Return [X, Y] of the center of cell containing provided text 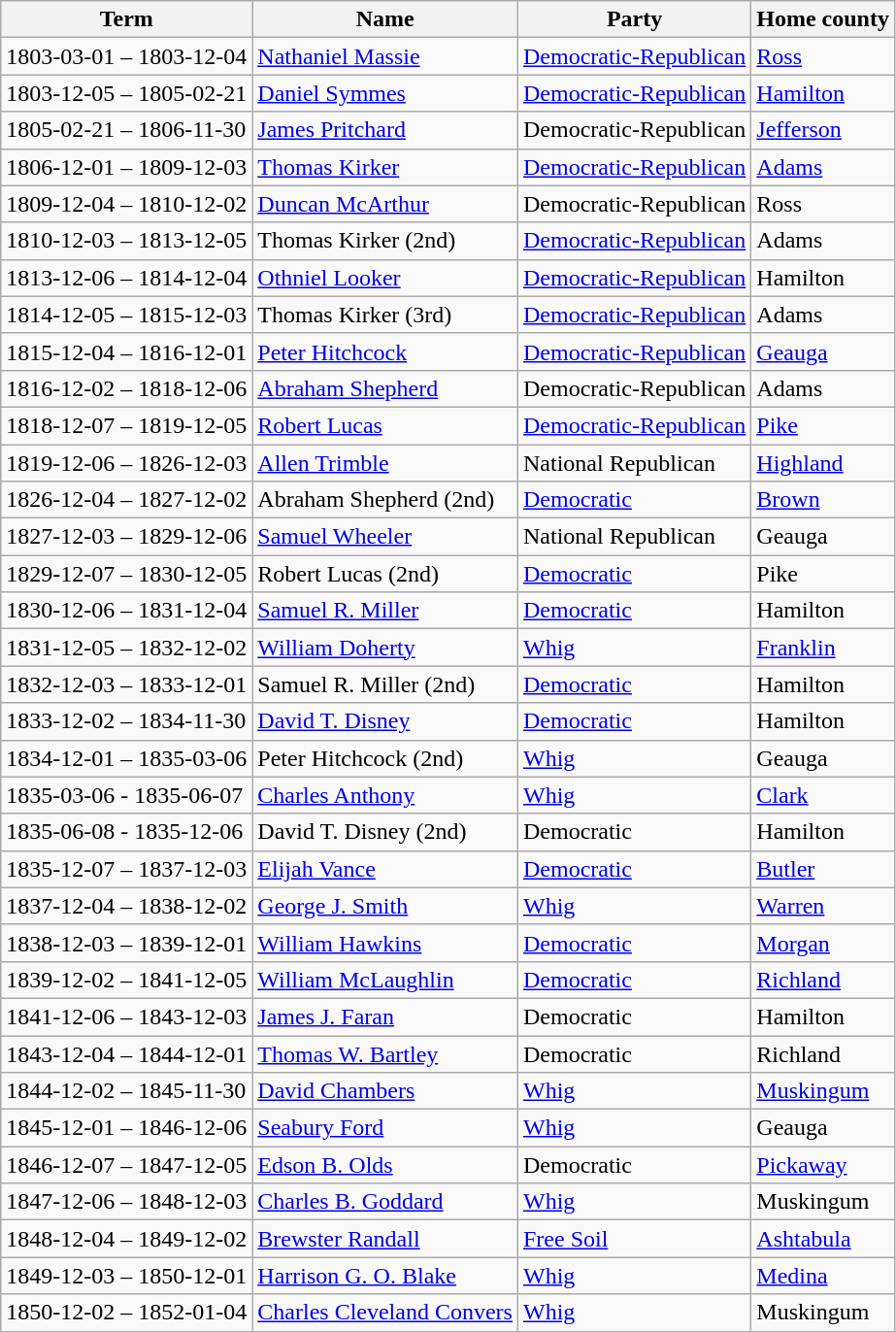
Name [385, 19]
1833-12-02 – 1834-11-30 [126, 721]
Duncan McArthur [385, 204]
Allen Trimble [385, 463]
Robert Lucas (2nd) [385, 574]
David T. Disney [385, 721]
William Doherty [385, 648]
1827-12-03 – 1829-12-06 [126, 537]
Morgan [823, 943]
1841-12-06 – 1843-12-03 [126, 1016]
1803-12-05 – 1805-02-21 [126, 93]
1806-12-01 – 1809-12-03 [126, 167]
1847-12-06 – 1848-12-03 [126, 1202]
Butler [823, 869]
1835-12-07 – 1837-12-03 [126, 869]
1813-12-06 – 1814-12-04 [126, 278]
George J. Smith [385, 906]
James Pritchard [385, 130]
Term [126, 19]
1846-12-07 – 1847-12-05 [126, 1165]
Seabury Ford [385, 1128]
1835-06-08 - 1835-12-06 [126, 832]
1829-12-07 – 1830-12-05 [126, 574]
1848-12-04 – 1849-12-02 [126, 1239]
1826-12-04 – 1827-12-02 [126, 500]
1850-12-02 – 1852-01-04 [126, 1313]
Jefferson [823, 130]
Brewster Randall [385, 1239]
1845-12-01 – 1846-12-06 [126, 1128]
1844-12-02 – 1845-11-30 [126, 1091]
Medina [823, 1276]
William Hawkins [385, 943]
Daniel Symmes [385, 93]
Clark [823, 795]
Thomas Kirker (3rd) [385, 315]
Thomas Kirker [385, 167]
Nathaniel Massie [385, 56]
1835-03-06 - 1835-06-07 [126, 795]
1830-12-06 – 1831-12-04 [126, 611]
1831-12-05 – 1832-12-02 [126, 648]
Samuel R. Miller [385, 611]
Peter Hitchcock [385, 351]
Harrison G. O. Blake [385, 1276]
1814-12-05 – 1815-12-03 [126, 315]
1819-12-06 – 1826-12-03 [126, 463]
Samuel Wheeler [385, 537]
Thomas W. Bartley [385, 1053]
1816-12-02 – 1818-12-06 [126, 388]
Charles Anthony [385, 795]
1803-03-01 – 1803-12-04 [126, 56]
Abraham Shepherd (2nd) [385, 500]
Home county [823, 19]
Abraham Shepherd [385, 388]
1810-12-03 – 1813-12-05 [126, 241]
1815-12-04 – 1816-12-01 [126, 351]
Elijah Vance [385, 869]
Highland [823, 463]
Charles B. Goddard [385, 1202]
Warren [823, 906]
1837-12-04 – 1838-12-02 [126, 906]
1838-12-03 – 1839-12-01 [126, 943]
Samuel R. Miller (2nd) [385, 684]
Ashtabula [823, 1239]
Charles Cleveland Convers [385, 1313]
1809-12-04 – 1810-12-02 [126, 204]
1818-12-07 – 1819-12-05 [126, 425]
1849-12-03 – 1850-12-01 [126, 1276]
Party [634, 19]
Othniel Looker [385, 278]
1832-12-03 – 1833-12-01 [126, 684]
David T. Disney (2nd) [385, 832]
Peter Hitchcock (2nd) [385, 758]
Robert Lucas [385, 425]
Free Soil [634, 1239]
Thomas Kirker (2nd) [385, 241]
Pickaway [823, 1165]
1834-12-01 – 1835-03-06 [126, 758]
Franklin [823, 648]
1839-12-02 – 1841-12-05 [126, 980]
William McLaughlin [385, 980]
1843-12-04 – 1844-12-01 [126, 1053]
1805-02-21 – 1806-11-30 [126, 130]
Brown [823, 500]
Edson B. Olds [385, 1165]
James J. Faran [385, 1016]
David Chambers [385, 1091]
